Find where the given text appears and provide that cell's center as [X, Y] coordinate. 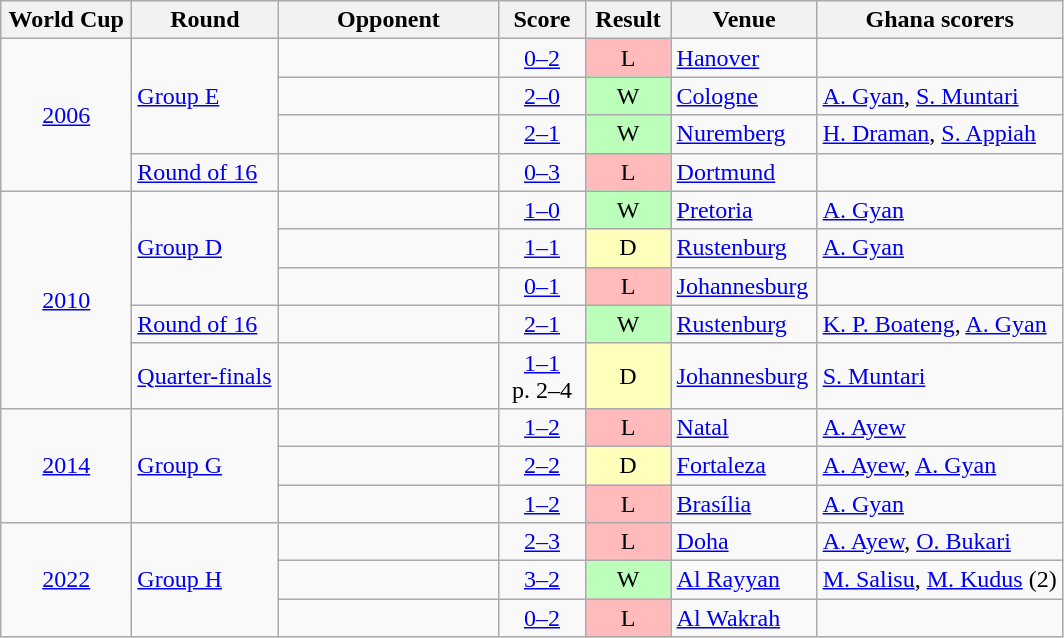
Opponent [388, 20]
Quarter-finals [205, 376]
Ghana scorers [940, 20]
Natal [744, 427]
Group E [205, 96]
S. Muntari [940, 376]
K. P. Boateng, A. Gyan [940, 324]
2006 [66, 115]
Doha [744, 542]
1–1 p. 2–4 [542, 376]
Score [542, 20]
Venue [744, 20]
Group G [205, 465]
Al Rayyan [744, 580]
2–0 [542, 96]
Result [628, 20]
0–3 [542, 172]
Dortmund [744, 172]
A. Ayew, O. Bukari [940, 542]
A. Gyan, S. Muntari [940, 96]
Nuremberg [744, 134]
1–0 [542, 210]
M. Salisu, M. Kudus (2) [940, 580]
Round [205, 20]
Fortaleza [744, 465]
Hanover [744, 58]
Al Wakrah [744, 618]
2014 [66, 465]
0–1 [542, 286]
2–2 [542, 465]
3–2 [542, 580]
2022 [66, 580]
A. Ayew, A. Gyan [940, 465]
Pretoria [744, 210]
Group H [205, 580]
Group D [205, 248]
Cologne [744, 96]
A. Ayew [940, 427]
Brasília [744, 503]
1–1 [542, 248]
2010 [66, 300]
2–3 [542, 542]
H. Draman, S. Appiah [940, 134]
World Cup [66, 20]
